Return the (x, y) coordinate for the center point of the cell that contains the specified text.  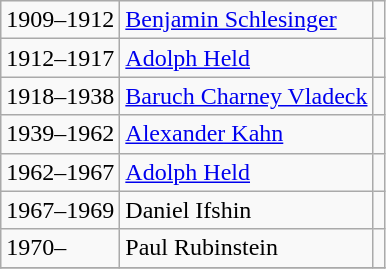
1967–1969 (60, 210)
Benjamin Schlesinger (246, 20)
1970– (60, 248)
1962–1967 (60, 172)
1918–1938 (60, 96)
1939–1962 (60, 134)
Alexander Kahn (246, 134)
1909–1912 (60, 20)
Daniel Ifshin (246, 210)
Paul Rubinstein (246, 248)
1912–1917 (60, 58)
Baruch Charney Vladeck (246, 96)
